Identify which cell holds the provided text, then report its (x, y) central coordinate. 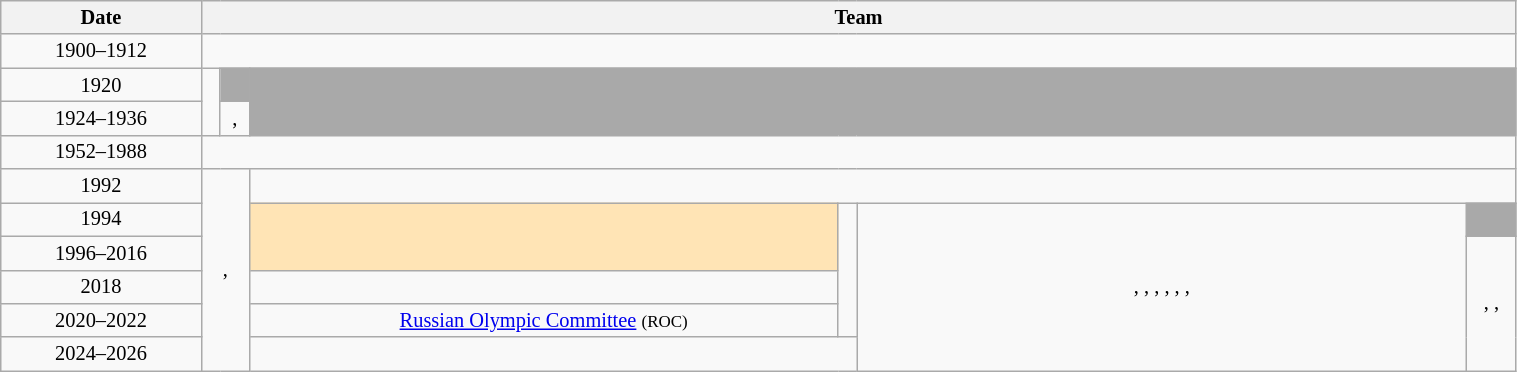
2024–2026 (101, 354)
, , , , , , (1162, 286)
1920 (101, 85)
1924–1936 (101, 118)
2020–2022 (101, 320)
1900–1912 (101, 51)
1994 (101, 219)
1992 (101, 186)
Team (858, 17)
, , (1492, 304)
2018 (101, 287)
1996–2016 (101, 253)
Russian Olympic Committee (ROC) (544, 320)
Date (101, 17)
1952–1988 (101, 152)
